Pinpoint the cell where the given text exists, returning its [x, y] midpoint coordinate. 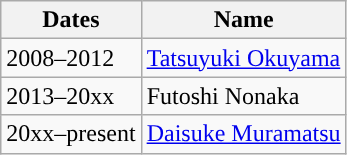
Tatsuyuki Okuyama [244, 58]
Futoshi Nonaka [244, 96]
2008–2012 [71, 58]
Name [244, 20]
20xx–present [71, 134]
2013–20xx [71, 96]
Daisuke Muramatsu [244, 134]
Dates [71, 20]
